Find where the given text appears and provide that cell's center as (X, Y) coordinate. 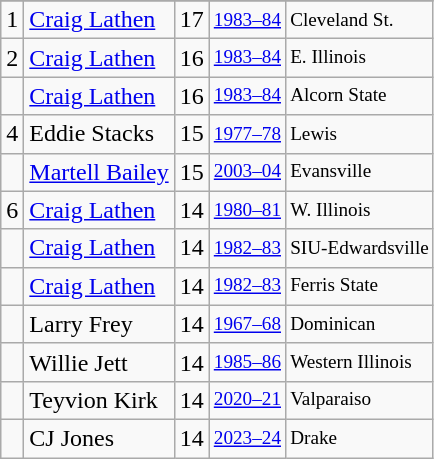
1985–86 (247, 362)
E. Illinois (360, 58)
Martell Bailey (99, 172)
2020–21 (247, 400)
1 (12, 20)
1967–68 (247, 324)
Lewis (360, 134)
1980–81 (247, 210)
Cleveland St. (360, 20)
Ferris State (360, 286)
Evansville (360, 172)
Dominican (360, 324)
CJ Jones (99, 438)
Eddie Stacks (99, 134)
Drake (360, 438)
SIU-Edwardsville (360, 248)
6 (12, 210)
Teyvion Kirk (99, 400)
2023–24 (247, 438)
Larry Frey (99, 324)
Alcorn State (360, 96)
Valparaiso (360, 400)
2003–04 (247, 172)
Western Illinois (360, 362)
2 (12, 58)
Willie Jett (99, 362)
17 (192, 20)
4 (12, 134)
W. Illinois (360, 210)
1977–78 (247, 134)
